Scan for the cell matching the given text and deliver its [x, y] coordinate at center. 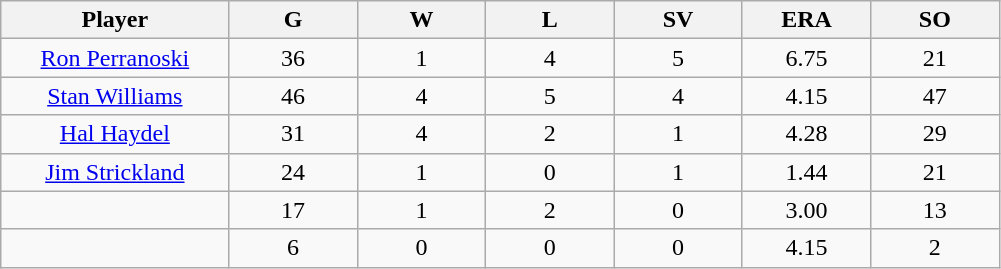
L [550, 20]
Jim Strickland [115, 172]
3.00 [806, 210]
Player [115, 20]
47 [935, 96]
6 [293, 248]
6.75 [806, 58]
Stan Williams [115, 96]
29 [935, 134]
SV [678, 20]
SO [935, 20]
W [421, 20]
31 [293, 134]
ERA [806, 20]
46 [293, 96]
Hal Haydel [115, 134]
13 [935, 210]
1.44 [806, 172]
4.28 [806, 134]
Ron Perranoski [115, 58]
24 [293, 172]
17 [293, 210]
36 [293, 58]
G [293, 20]
